Pinpoint the cell where the given text exists, returning its [x, y] midpoint coordinate. 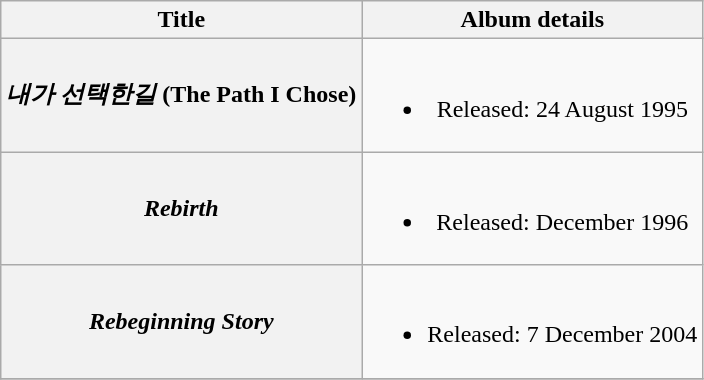
Rebeginning Story [182, 322]
Released: December 1996 [532, 208]
Released: 24 August 1995 [532, 96]
내가 선택한길 (The Path I Chose) [182, 96]
Released: 7 December 2004 [532, 322]
Rebirth [182, 208]
Title [182, 20]
Album details [532, 20]
